Pinpoint the cell where the given text exists, returning its [X, Y] midpoint coordinate. 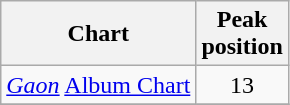
13 [242, 85]
Chart [98, 34]
Peak position [242, 34]
Gaon Album Chart [98, 85]
